Find where the given text appears and provide that cell's center as [X, Y] coordinate. 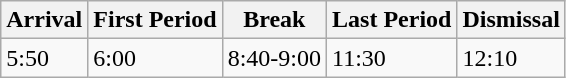
8:40-9:00 [274, 58]
11:30 [392, 58]
Dismissal [511, 20]
12:10 [511, 58]
5:50 [44, 58]
First Period [155, 20]
6:00 [155, 58]
Arrival [44, 20]
Last Period [392, 20]
Break [274, 20]
